Detect which cell encompasses the target text, then output its [x, y] center coordinate. 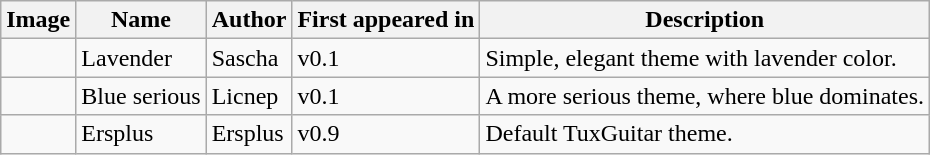
Simple, elegant theme with lavender color. [705, 58]
Image [38, 20]
v0.9 [386, 134]
First appeared in [386, 20]
Sascha [249, 58]
Description [705, 20]
Lavender [141, 58]
Name [141, 20]
Blue serious [141, 96]
A more serious theme, where blue dominates. [705, 96]
Licnep [249, 96]
Default TuxGuitar theme. [705, 134]
Author [249, 20]
